Detect which cell encompasses the target text, then output its [X, Y] center coordinate. 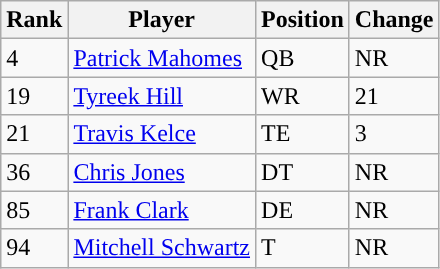
4 [34, 58]
DE [303, 210]
Tyreek Hill [162, 96]
Change [394, 20]
Chris Jones [162, 172]
WR [303, 96]
Mitchell Schwartz [162, 248]
36 [34, 172]
Patrick Mahomes [162, 58]
Travis Kelce [162, 134]
19 [34, 96]
3 [394, 134]
94 [34, 248]
TE [303, 134]
85 [34, 210]
Player [162, 20]
Frank Clark [162, 210]
T [303, 248]
Rank [34, 20]
DT [303, 172]
QB [303, 58]
Position [303, 20]
